From the cell containing the given text, extract its center point as (X, Y) coordinate. 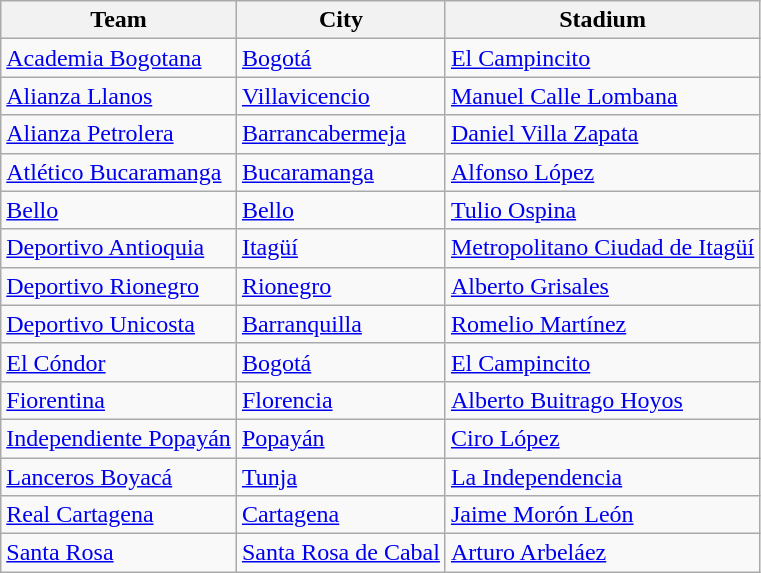
Rionegro (340, 286)
Manuel Calle Lombana (602, 96)
Deportivo Antioquia (119, 248)
Santa Rosa (119, 553)
Academia Bogotana (119, 58)
Tunja (340, 477)
Stadium (602, 20)
Alianza Petrolera (119, 134)
Real Cartagena (119, 515)
Alberto Buitrago Hoyos (602, 400)
Barranquilla (340, 324)
Santa Rosa de Cabal (340, 553)
Lanceros Boyacá (119, 477)
Arturo Arbeláez (602, 553)
Tulio Ospina (602, 210)
Bucaramanga (340, 172)
Independiente Popayán (119, 438)
Alberto Grisales (602, 286)
Deportivo Rionegro (119, 286)
Alfonso López (602, 172)
Popayán (340, 438)
Atlético Bucaramanga (119, 172)
Romelio Martínez (602, 324)
Metropolitano Ciudad de Itagüí (602, 248)
Jaime Morón León (602, 515)
Alianza Llanos (119, 96)
Team (119, 20)
Ciro López (602, 438)
City (340, 20)
Itagüí (340, 248)
Barrancabermeja (340, 134)
La Independencia (602, 477)
Daniel Villa Zapata (602, 134)
Deportivo Unicosta (119, 324)
Fiorentina (119, 400)
Florencia (340, 400)
Villavicencio (340, 96)
Cartagena (340, 515)
El Cóndor (119, 362)
